Detect which cell encompasses the target text, then output its (X, Y) center coordinate. 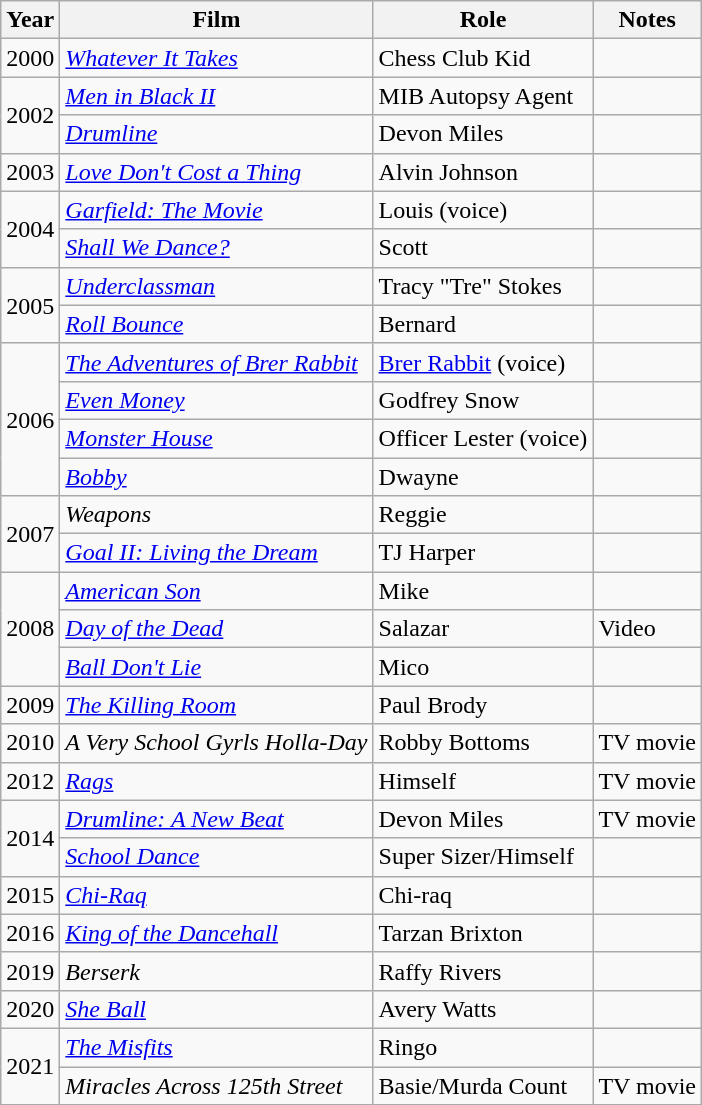
Even Money (216, 400)
Tarzan Brixton (483, 933)
Rags (216, 781)
Garfield: The Movie (216, 210)
Mico (483, 667)
2016 (30, 933)
Year (30, 20)
The Killing Room (216, 705)
2021 (30, 1066)
Brer Rabbit (voice) (483, 362)
2012 (30, 781)
2000 (30, 58)
Avery Watts (483, 1009)
Scott (483, 248)
Film (216, 20)
The Misfits (216, 1047)
Super Sizer/Himself (483, 857)
Weapons (216, 515)
2020 (30, 1009)
Goal II: Living the Dream (216, 553)
Ringo (483, 1047)
School Dance (216, 857)
Tracy "Tre" Stokes (483, 286)
Raffy Rivers (483, 971)
MIB Autopsy Agent (483, 96)
2002 (30, 115)
Chi-Raq (216, 895)
2015 (30, 895)
Reggie (483, 515)
Dwayne (483, 477)
Robby Bottoms (483, 743)
Video (648, 629)
Bernard (483, 324)
Officer Lester (voice) (483, 438)
2007 (30, 534)
2014 (30, 838)
Basie/Murda Count (483, 1085)
Ball Don't Lie (216, 667)
Men in Black II (216, 96)
Drumline (216, 134)
Salazar (483, 629)
Whatever It Takes (216, 58)
Alvin Johnson (483, 172)
Mike (483, 591)
2005 (30, 305)
A Very School Gyrls Holla-Day (216, 743)
Role (483, 20)
The Adventures of Brer Rabbit (216, 362)
She Ball (216, 1009)
2009 (30, 705)
Chess Club Kid (483, 58)
American Son (216, 591)
2019 (30, 971)
Monster House (216, 438)
Godfrey Snow (483, 400)
Chi-raq (483, 895)
Miracles Across 125th Street (216, 1085)
Underclassman (216, 286)
Drumline: A New Beat (216, 819)
Roll Bounce (216, 324)
2006 (30, 419)
2003 (30, 172)
Day of the Dead (216, 629)
Paul Brody (483, 705)
Bobby (216, 477)
Berserk (216, 971)
2010 (30, 743)
Notes (648, 20)
Love Don't Cost a Thing (216, 172)
Louis (voice) (483, 210)
2008 (30, 629)
Himself (483, 781)
King of the Dancehall (216, 933)
TJ Harper (483, 553)
2004 (30, 229)
Shall We Dance? (216, 248)
